Return (x, y) of the center of cell containing provided text 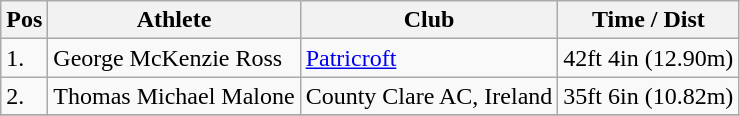
Club (429, 20)
Thomas Michael Malone (174, 96)
Athlete (174, 20)
42ft 4in (12.90m) (648, 58)
Time / Dist (648, 20)
County Clare AC, Ireland (429, 96)
Pos (24, 20)
Patricroft (429, 58)
1. (24, 58)
George McKenzie Ross (174, 58)
2. (24, 96)
35ft 6in (10.82m) (648, 96)
